Find where the given text appears and provide that cell's center as (X, Y) coordinate. 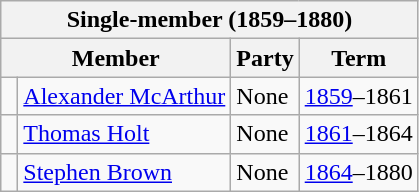
1861–1864 (358, 134)
Stephen Brown (124, 172)
1859–1861 (358, 96)
Alexander McArthur (124, 96)
Single-member (1859–1880) (210, 20)
Member (116, 58)
Thomas Holt (124, 134)
1864–1880 (358, 172)
Party (265, 58)
Term (358, 58)
